Capture the cell that displays the provided text and extract its [x, y] central coordinate. 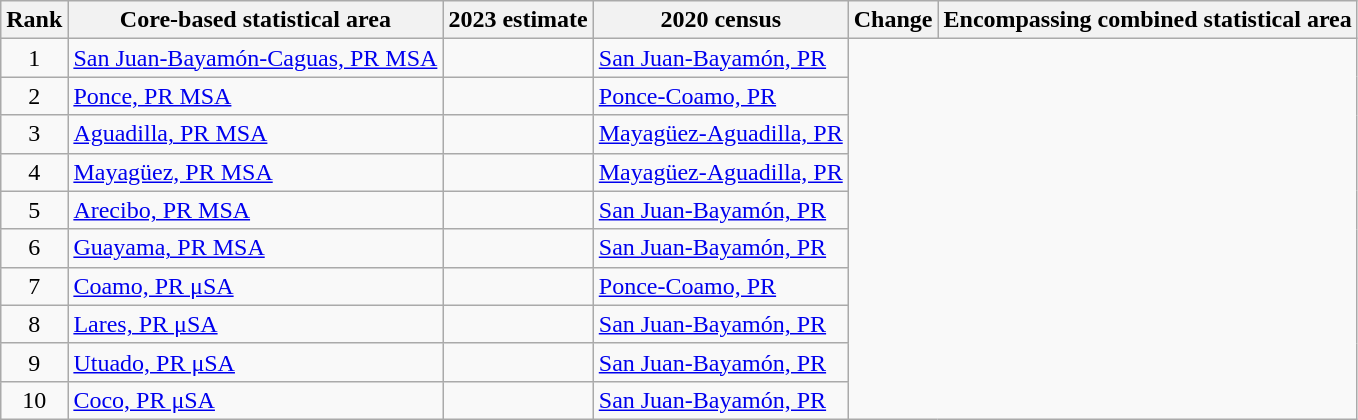
4 [34, 172]
Change [893, 20]
1 [34, 58]
10 [34, 400]
Utuado, PR μSA [256, 362]
9 [34, 362]
Coco, PR μSA [256, 400]
3 [34, 134]
2020 census [720, 20]
Encompassing combined statistical area [1148, 20]
8 [34, 324]
Ponce, PR MSA [256, 96]
Coamo, PR μSA [256, 286]
2023 estimate [518, 20]
Core-based statistical area [256, 20]
Arecibo, PR MSA [256, 210]
Rank [34, 20]
Aguadilla, PR MSA [256, 134]
San Juan-Bayamón-Caguas, PR MSA [256, 58]
6 [34, 248]
2 [34, 96]
7 [34, 286]
5 [34, 210]
Lares, PR μSA [256, 324]
Guayama, PR MSA [256, 248]
Mayagüez, PR MSA [256, 172]
